Return (x, y) of the center of cell containing provided text 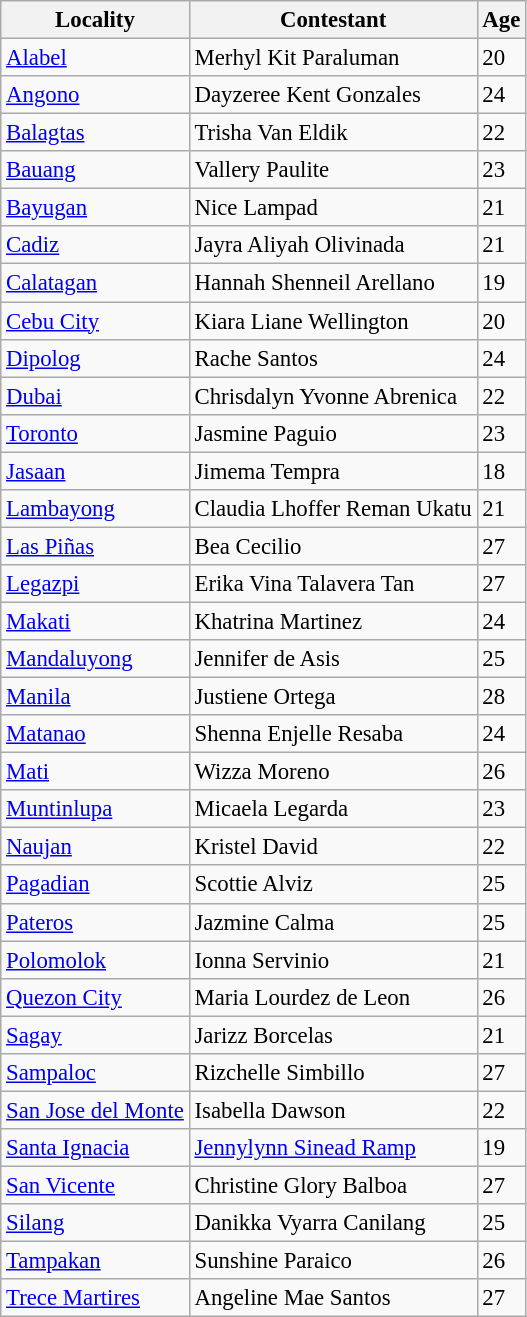
Rache Santos (333, 358)
Lambayong (95, 509)
Danikka Vyarra Canilang (333, 1223)
Shenna Enjelle Resaba (333, 734)
Khatrina Martinez (333, 621)
Naujan (95, 847)
Chrisdalyn Yvonne Abrenica (333, 396)
Claudia Lhoffer Reman Ukatu (333, 509)
Pagadian (95, 885)
Angono (95, 95)
Jayra Aliyah Olivinada (333, 245)
Jasmine Paguio (333, 433)
San Jose del Monte (95, 1110)
Legazpi (95, 584)
28 (502, 697)
Contestant (333, 20)
Jennylynn Sinead Ramp (333, 1148)
Pateros (95, 922)
Bea Cecilio (333, 546)
Kiara Liane Wellington (333, 321)
Trece Martires (95, 1298)
Rizchelle Simbillo (333, 1073)
Toronto (95, 433)
Makati (95, 621)
Quezon City (95, 997)
Manila (95, 697)
Jimema Tempra (333, 471)
Jennifer de Asis (333, 659)
Muntinlupa (95, 809)
Ionna Servinio (333, 960)
Sagay (95, 1035)
Calatagan (95, 283)
Kristel David (333, 847)
Bauang (95, 170)
Erika Vina Talavera Tan (333, 584)
Cebu City (95, 321)
Locality (95, 20)
Isabella Dawson (333, 1110)
Balagtas (95, 133)
Jarizz Borcelas (333, 1035)
Polomolok (95, 960)
Christine Glory Balboa (333, 1185)
Wizza Moreno (333, 772)
18 (502, 471)
Silang (95, 1223)
Maria Lourdez de Leon (333, 997)
Trisha Van Eldik (333, 133)
Vallery Paulite (333, 170)
Cadiz (95, 245)
Matanao (95, 734)
Mandaluyong (95, 659)
Santa Ignacia (95, 1148)
Alabel (95, 58)
Sunshine Paraico (333, 1261)
Dayzeree Kent Gonzales (333, 95)
Age (502, 20)
Angeline Mae Santos (333, 1298)
San Vicente (95, 1185)
Sampaloc (95, 1073)
Micaela Legarda (333, 809)
Las Piñas (95, 546)
Jazmine Calma (333, 922)
Tampakan (95, 1261)
Hannah Shenneil Arellano (333, 283)
Dubai (95, 396)
Bayugan (95, 208)
Justiene Ortega (333, 697)
Dipolog (95, 358)
Jasaan (95, 471)
Nice Lampad (333, 208)
Mati (95, 772)
Merhyl Kit Paraluman (333, 58)
Scottie Alviz (333, 885)
